Identify which cell holds the provided text, then report its (x, y) central coordinate. 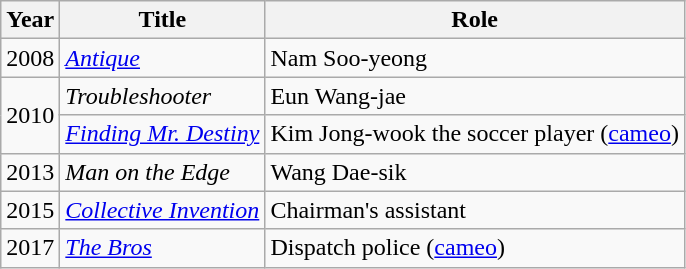
Kim Jong-wook the soccer player (cameo) (475, 134)
2008 (30, 58)
Dispatch police (cameo) (475, 248)
Wang Dae-sik (475, 172)
Eun Wang-jae (475, 96)
The Bros (162, 248)
Title (162, 20)
Man on the Edge (162, 172)
2017 (30, 248)
Collective Invention (162, 210)
Finding Mr. Destiny (162, 134)
2013 (30, 172)
2010 (30, 115)
Antique (162, 58)
Chairman's assistant (475, 210)
Role (475, 20)
Year (30, 20)
Nam Soo-yeong (475, 58)
Troubleshooter (162, 96)
2015 (30, 210)
